Find where the given text appears and provide that cell's center as (X, Y) coordinate. 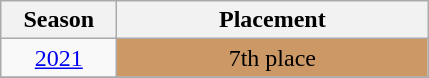
Season (59, 20)
7th place (272, 58)
Placement (272, 20)
2021 (59, 58)
